Return [x, y] of the center of cell containing provided text 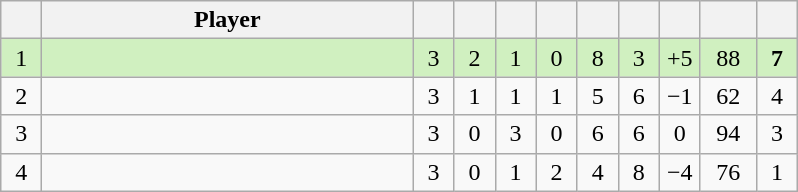
62 [728, 96]
94 [728, 134]
88 [728, 58]
−1 [680, 96]
5 [598, 96]
−4 [680, 172]
+5 [680, 58]
Player [228, 20]
76 [728, 172]
7 [776, 58]
